Locate the cell with the specified text and output its (X, Y) center coordinate. 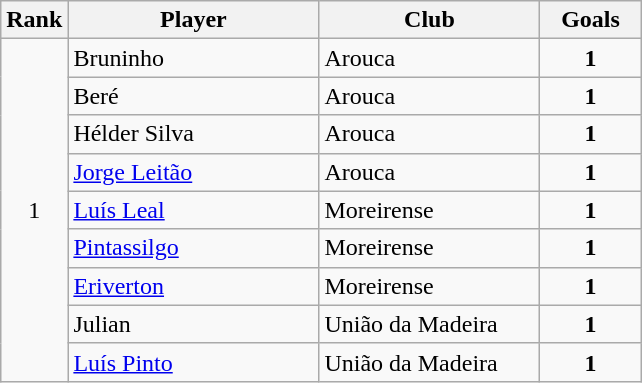
Eriverton (194, 286)
Luís Leal (194, 210)
Pintassilgo (194, 248)
Goals (590, 20)
Rank (34, 20)
Bruninho (194, 58)
Jorge Leitão (194, 172)
Julian (194, 324)
Luís Pinto (194, 362)
Player (194, 20)
Beré (194, 96)
Hélder Silva (194, 134)
Club (430, 20)
